Determine the [X, Y] coordinate at the center of the cell enclosing the given text.  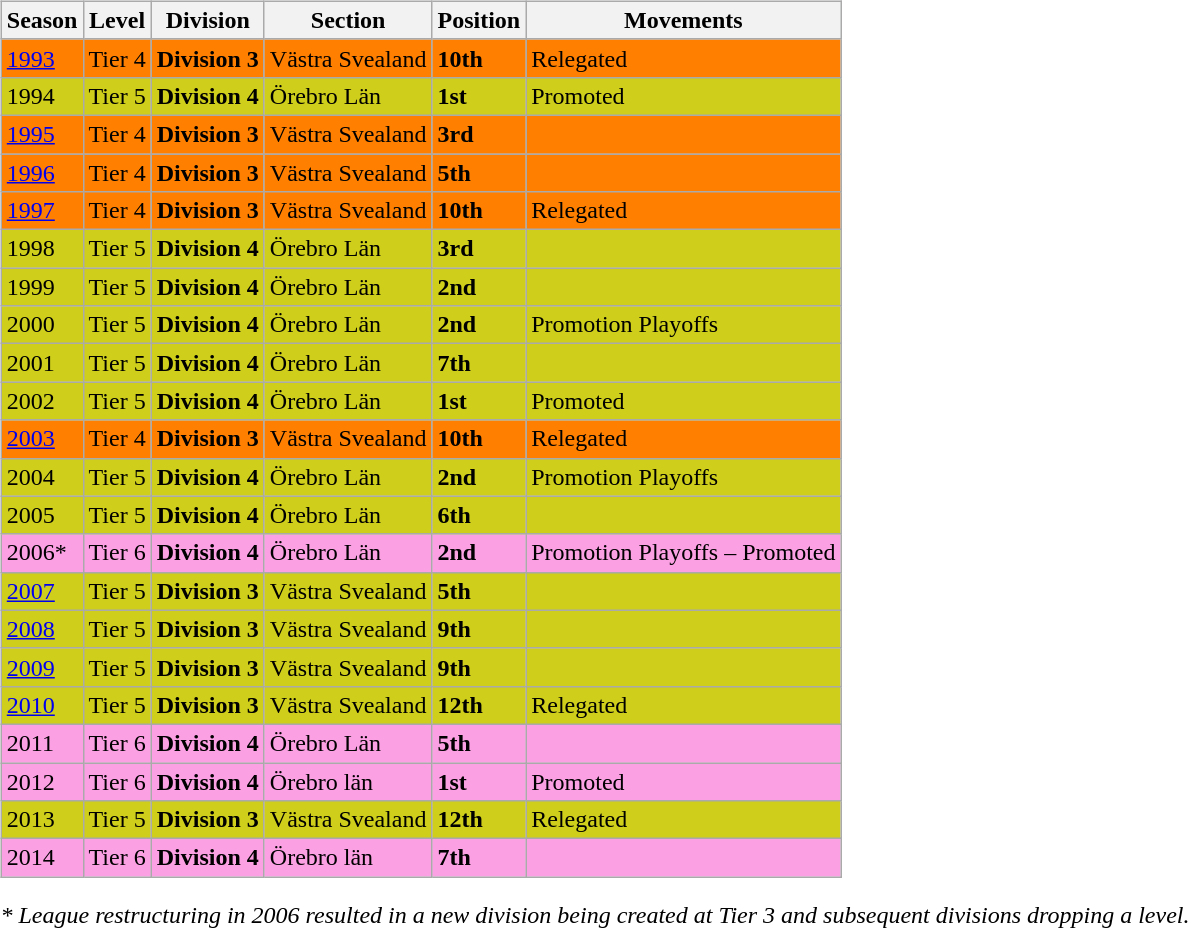
2000 [42, 325]
Promotion Playoffs – Promoted [684, 553]
1999 [42, 287]
2012 [42, 781]
2006* [42, 553]
1993 [42, 58]
2008 [42, 629]
2004 [42, 477]
1996 [42, 173]
2001 [42, 363]
2014 [42, 858]
Season [42, 20]
1994 [42, 96]
2005 [42, 515]
2002 [42, 401]
Division [208, 20]
1998 [42, 249]
2011 [42, 743]
1995 [42, 134]
Level [117, 20]
Section [348, 20]
Movements [684, 20]
Position [479, 20]
2013 [42, 820]
2007 [42, 591]
1997 [42, 211]
2009 [42, 667]
2003 [42, 439]
2010 [42, 705]
6th [479, 515]
